Return the (X, Y) coordinate for the center point of the cell that contains the specified text.  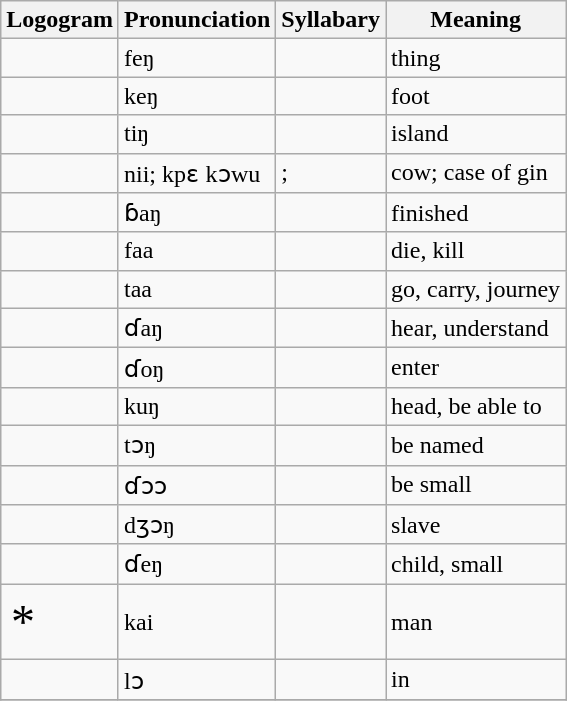
ɓaŋ (196, 213)
lɔ (196, 680)
finished (476, 213)
Meaning (476, 20)
head, be able to (476, 406)
ɗeŋ (196, 564)
Pronunciation (196, 20)
ɗɔɔ (196, 485)
in (476, 680)
taa (196, 289)
enter (476, 368)
tiŋ (196, 134)
hear, understand (476, 328)
feŋ (196, 58)
thing (476, 58)
island (476, 134)
kai (196, 622)
foot (476, 96)
dʒɔŋ (196, 525)
go, carry, journey (476, 289)
tɔŋ (196, 445)
be named (476, 445)
; (331, 173)
child, small (476, 564)
die, kill (476, 251)
man (476, 622)
keŋ (196, 96)
faa (196, 251)
kuŋ (196, 406)
slave (476, 525)
Logogram (60, 20)
* (60, 622)
be small (476, 485)
cow; case of gin (476, 173)
nii; kpɛ kɔwu (196, 173)
ɗaŋ (196, 328)
ɗoŋ (196, 368)
Syllabary (331, 20)
